Identify which cell holds the provided text, then report its [X, Y] central coordinate. 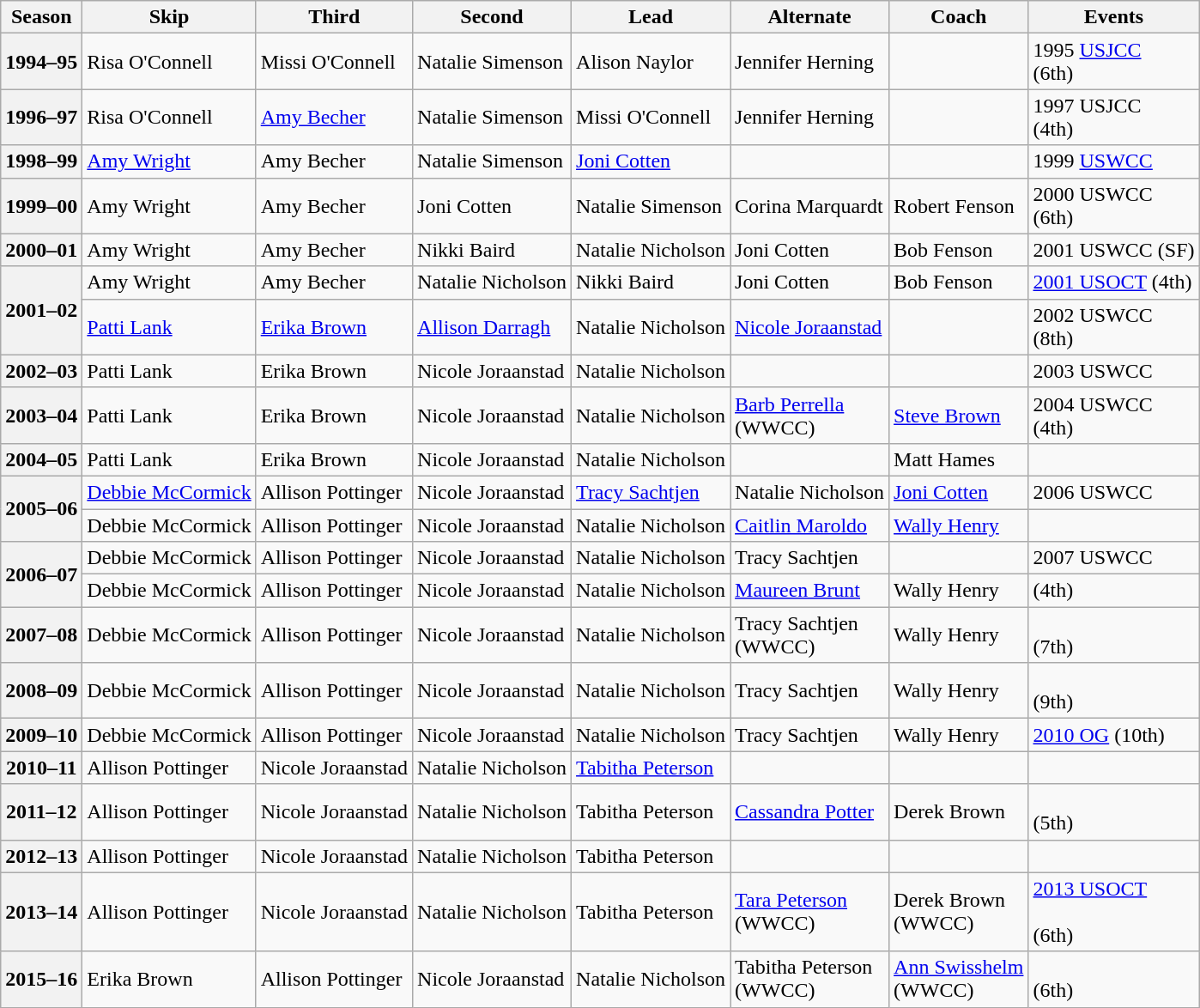
2013 USOCT (6th) [1114, 912]
(4th) [1114, 591]
2015–16 [41, 979]
Tabitha Peterson(WWCC) [810, 979]
2001 USOCT (4th) [1114, 282]
2010 OG (10th) [1114, 735]
Tracy Sachtjen(WWCC) [810, 635]
2006–07 [41, 574]
2000 USWCC (6th) [1114, 206]
Robert Fenson [959, 206]
1999–00 [41, 206]
2007–08 [41, 635]
Third [334, 17]
2002 USWCC (8th) [1114, 326]
Alison Naylor [651, 62]
2012–13 [41, 856]
Steve Brown [959, 416]
2003 USWCC [1114, 371]
2001 USWCC (SF) [1114, 250]
Derek Brown(WWCC) [959, 912]
Tara Peterson(WWCC) [810, 912]
Corina Marquardt [810, 206]
(9th) [1114, 690]
Coach [959, 17]
2004 USWCC (4th) [1114, 416]
1994–95 [41, 62]
2009–10 [41, 735]
Skip [169, 17]
1996–97 [41, 117]
1998–99 [41, 161]
1997 USJCC (4th) [1114, 117]
Alternate [810, 17]
2001–02 [41, 311]
Ann Swisshelm(WWCC) [959, 979]
Cassandra Potter [810, 812]
2007 USWCC [1114, 558]
2010–11 [41, 768]
2008–09 [41, 690]
Season [41, 17]
(5th) [1114, 812]
Derek Brown [959, 812]
2000–01 [41, 250]
2002–03 [41, 371]
Events [1114, 17]
2011–12 [41, 812]
Second [493, 17]
1999 USWCC [1114, 161]
2013–14 [41, 912]
2006 USWCC [1114, 492]
Matt Hames [959, 459]
(7th) [1114, 635]
Allison Darragh [493, 326]
Caitlin Maroldo [810, 525]
2004–05 [41, 459]
(6th) [1114, 979]
Lead [651, 17]
2003–04 [41, 416]
Barb Perrella(WWCC) [810, 416]
1995 USJCC (6th) [1114, 62]
2005–06 [41, 508]
Maureen Brunt [810, 591]
